Determine the [X, Y] coordinate at the center of the cell enclosing the given text.  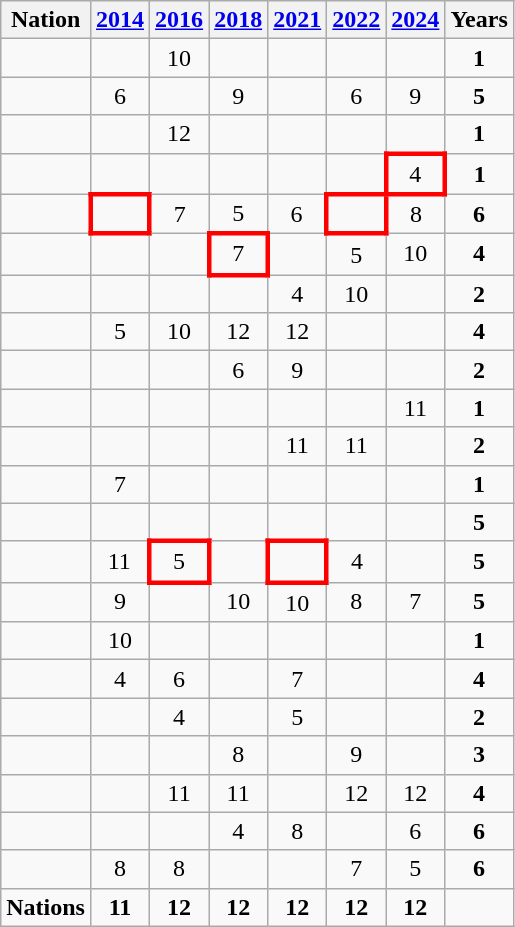
2016 [180, 20]
2014 [120, 20]
Nations [46, 907]
2018 [238, 20]
2024 [416, 20]
Years [479, 20]
2021 [298, 20]
3 [479, 755]
Nation [46, 20]
2022 [356, 20]
